Pinpoint the cell where the given text exists, returning its (x, y) midpoint coordinate. 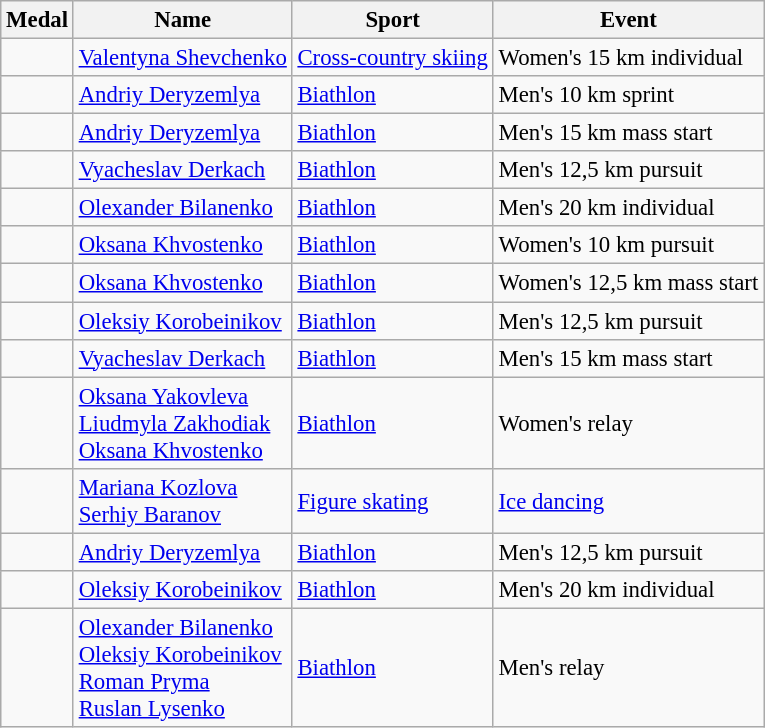
Name (182, 20)
Event (628, 20)
Figure skating (392, 500)
Cross-country skiing (392, 58)
Olexander BilanenkoOleksiy KorobeinikovRoman PrymaRuslan Lysenko (182, 668)
Mariana KozlovaSerhiy Baranov (182, 500)
Olexander Bilanenko (182, 208)
Women's 12,5 km mass start (628, 283)
Women's 10 km pursuit (628, 245)
Valentyna Shevchenko (182, 58)
Oksana YakovlevaLiudmyla ZakhodiakOksana Khvostenko (182, 423)
Men's relay (628, 668)
Men's 10 km sprint (628, 95)
Women's 15 km individual (628, 58)
Women's relay (628, 423)
Medal (38, 20)
Ice dancing (628, 500)
Sport (392, 20)
